From the cell containing the given text, extract its center point as [x, y] coordinate. 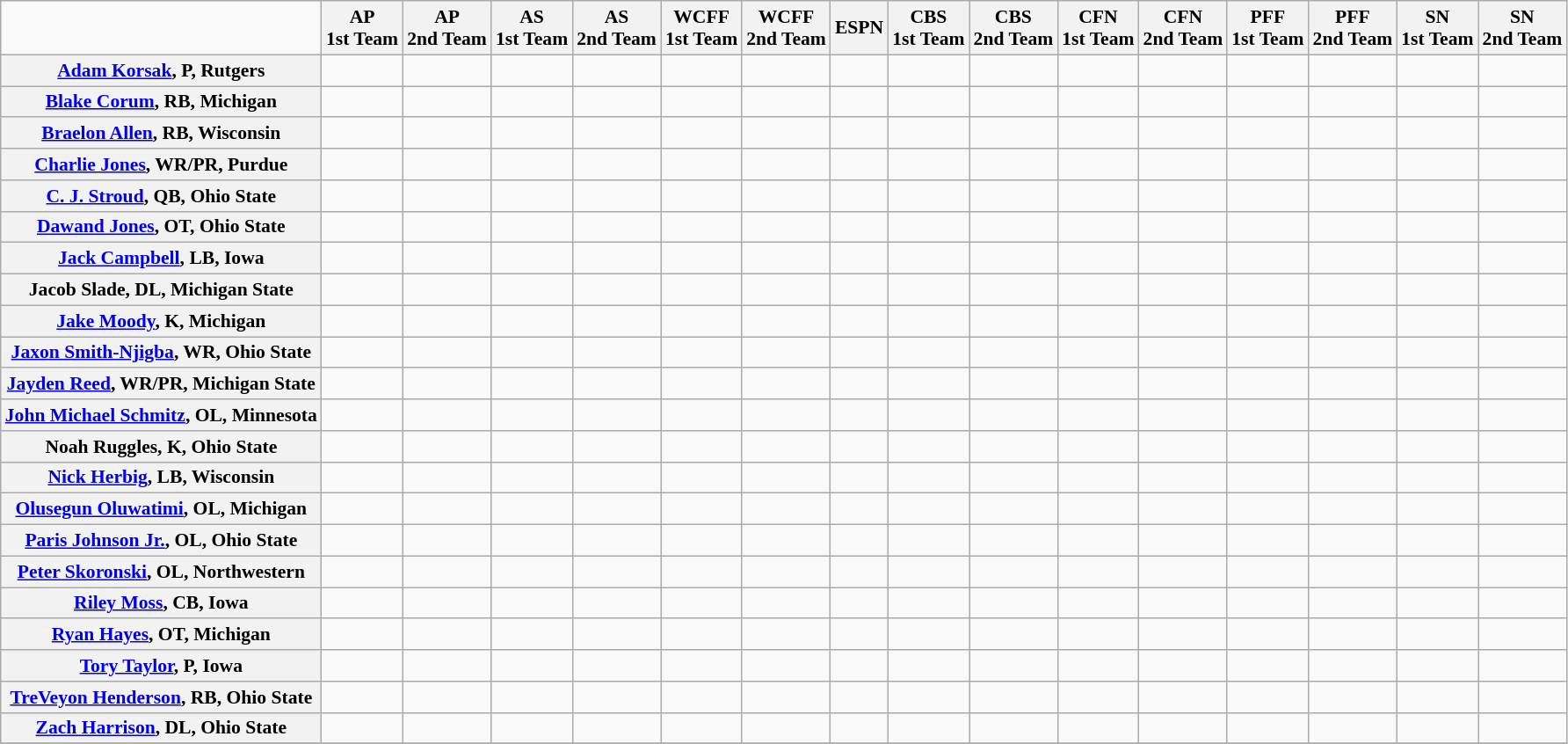
Olusegun Oluwatimi, OL, Michigan [162, 509]
Tory Taylor, P, Iowa [162, 666]
CBS1st Team [928, 28]
TreVeyon Henderson, RB, Ohio State [162, 697]
Paris Johnson Jr., OL, Ohio State [162, 541]
CBS2nd Team [1014, 28]
CFN1st Team [1098, 28]
PFF2nd Team [1354, 28]
Riley Moss, CB, Iowa [162, 603]
Charlie Jones, WR/PR, Purdue [162, 164]
John Michael Schmitz, OL, Minnesota [162, 415]
AS 1st Team [532, 28]
AP2nd Team [446, 28]
Noah Ruggles, K, Ohio State [162, 447]
ESPN [860, 28]
AP1st Team [362, 28]
SN2nd Team [1522, 28]
Braelon Allen, RB, Wisconsin [162, 134]
SN1st Team [1437, 28]
CFN2nd Team [1183, 28]
Jayden Reed, WR/PR, Michigan State [162, 384]
Blake Corum, RB, Michigan [162, 102]
WCFF2nd Team [786, 28]
Jack Campbell, LB, Iowa [162, 259]
Jaxon Smith-Njigba, WR, Ohio State [162, 353]
PFF1st Team [1267, 28]
Zach Harrison, DL, Ohio State [162, 728]
Jake Moody, K, Michigan [162, 321]
Adam Korsak, P, Rutgers [162, 70]
Peter Skoronski, OL, Northwestern [162, 572]
Nick Herbig, LB, Wisconsin [162, 478]
Ryan Hayes, OT, Michigan [162, 635]
AS2nd Team [617, 28]
WCFF1st Team [701, 28]
C. J. Stroud, QB, Ohio State [162, 196]
Dawand Jones, OT, Ohio State [162, 227]
Jacob Slade, DL, Michigan State [162, 290]
